Find where the given text appears and provide that cell's center as (X, Y) coordinate. 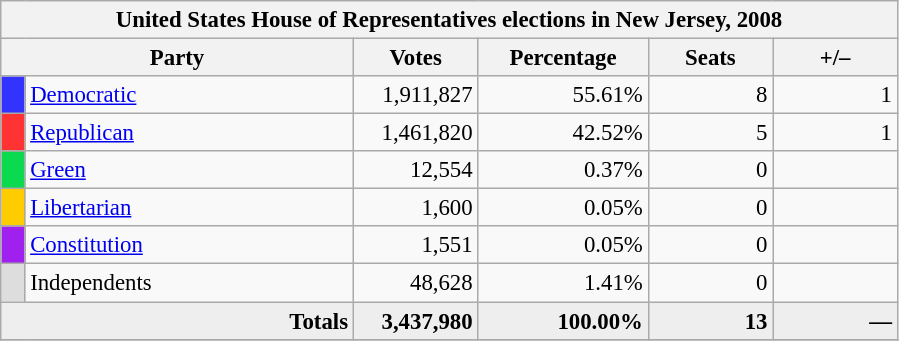
Constitution (189, 245)
13 (710, 321)
1.41% (563, 283)
Party (178, 58)
— (836, 321)
48,628 (416, 283)
1,600 (416, 208)
Democratic (189, 95)
Totals (178, 321)
1,551 (416, 245)
100.00% (563, 321)
Green (189, 170)
55.61% (563, 95)
3,437,980 (416, 321)
8 (710, 95)
Percentage (563, 58)
Independents (189, 283)
42.52% (563, 133)
Libertarian (189, 208)
United States House of Representatives elections in New Jersey, 2008 (450, 20)
1,911,827 (416, 95)
5 (710, 133)
1,461,820 (416, 133)
12,554 (416, 170)
Seats (710, 58)
0.37% (563, 170)
Republican (189, 133)
+/– (836, 58)
Votes (416, 58)
